Return the (x, y) coordinate for the center point of the cell that contains the specified text.  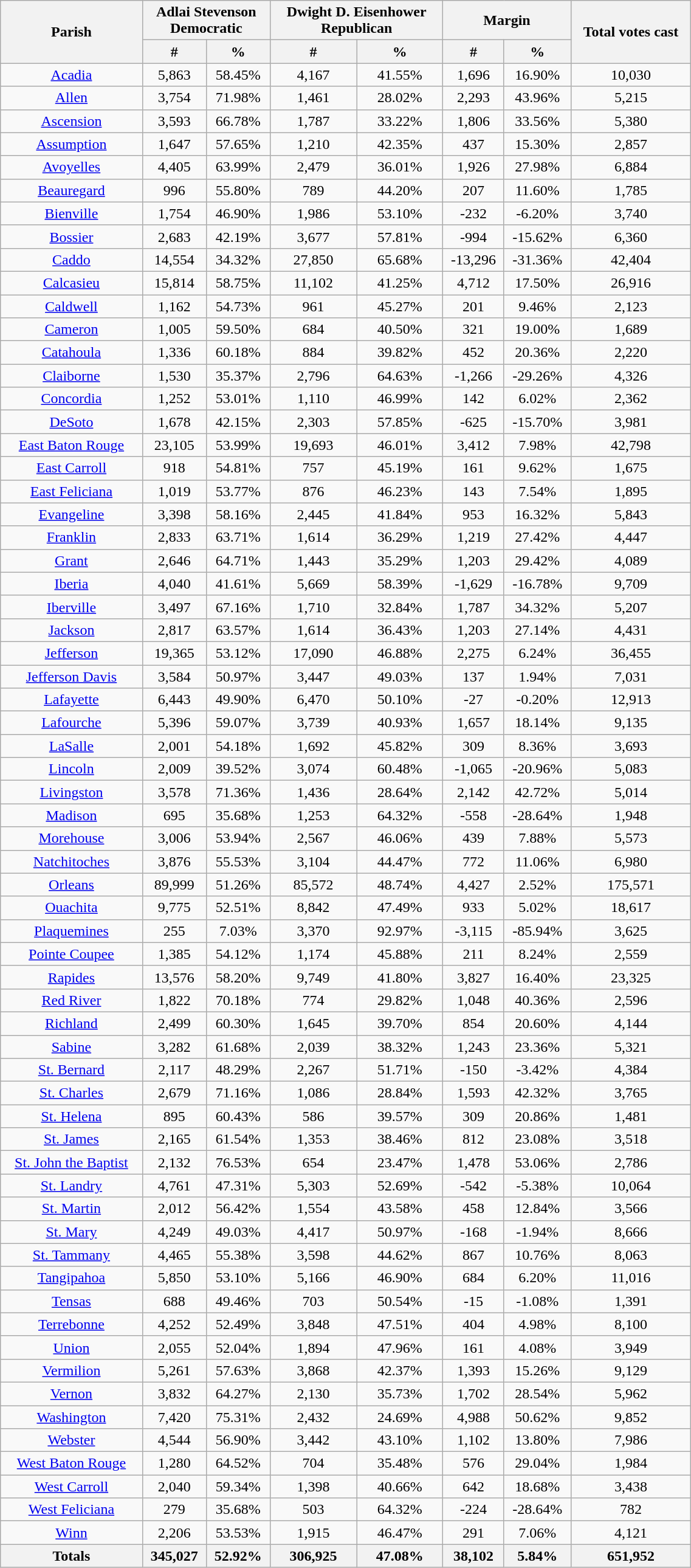
1,005 (174, 330)
143 (473, 491)
Ouachita (72, 908)
2,303 (313, 422)
13,576 (174, 977)
1,280 (174, 1463)
4,089 (631, 561)
279 (174, 1510)
-224 (473, 1510)
66.78% (238, 121)
3,827 (473, 977)
1,398 (313, 1487)
8,100 (631, 1324)
63.71% (238, 537)
-20.96% (537, 769)
5,215 (631, 98)
704 (313, 1463)
175,571 (631, 885)
West Feliciana (72, 1510)
5,396 (174, 723)
54.18% (238, 746)
15.30% (537, 144)
1,385 (174, 954)
4,249 (174, 1232)
-5.38% (537, 1186)
60.18% (238, 353)
3,282 (174, 1046)
38,102 (473, 1556)
2,132 (174, 1162)
-150 (473, 1070)
6,470 (313, 700)
5,014 (631, 792)
76.53% (238, 1162)
17,090 (313, 653)
54.73% (238, 306)
64.52% (238, 1463)
5,261 (174, 1370)
2,293 (473, 98)
3,370 (313, 931)
28.64% (400, 792)
71.16% (238, 1093)
3,625 (631, 931)
6.02% (537, 399)
918 (174, 468)
50.62% (537, 1417)
2,817 (174, 630)
55.38% (238, 1255)
772 (473, 862)
55.53% (238, 862)
36.01% (400, 167)
Acadia (72, 75)
4,447 (631, 537)
789 (313, 190)
1,461 (313, 98)
3,677 (313, 237)
211 (473, 954)
-3,115 (473, 931)
East Carroll (72, 468)
9,135 (631, 723)
3,578 (174, 792)
3,949 (631, 1347)
28.54% (537, 1394)
42.72% (537, 792)
1,678 (174, 422)
42,798 (631, 445)
6,884 (631, 167)
137 (473, 677)
4,431 (631, 630)
49.90% (238, 700)
1,336 (174, 353)
63.99% (238, 167)
8.24% (537, 954)
3,754 (174, 98)
5,843 (631, 514)
2,142 (473, 792)
7.88% (537, 838)
2,117 (174, 1070)
11.60% (537, 190)
1,530 (174, 376)
44.62% (400, 1255)
1,481 (631, 1116)
35.37% (238, 376)
8,842 (313, 908)
15,814 (174, 283)
56.90% (238, 1440)
-1,065 (473, 769)
4,427 (473, 885)
2,857 (631, 144)
452 (473, 353)
576 (473, 1463)
64.71% (238, 561)
Terrebonne (72, 1324)
Lafourche (72, 723)
Vernon (72, 1394)
11.06% (537, 862)
43.96% (537, 98)
Iberia (72, 584)
40.66% (400, 1487)
2,786 (631, 1162)
41.80% (400, 977)
St. James (72, 1139)
58.45% (238, 75)
39.52% (238, 769)
47.08% (400, 1556)
2,559 (631, 954)
3,740 (631, 213)
20.36% (537, 353)
54.12% (238, 954)
2,009 (174, 769)
4,040 (174, 584)
Grant (72, 561)
-1.94% (537, 1232)
Bienville (72, 213)
2,055 (174, 1347)
West Carroll (72, 1487)
24.69% (400, 1417)
42,404 (631, 260)
42.15% (238, 422)
42.35% (400, 144)
Morehouse (72, 838)
36,455 (631, 653)
Catahoula (72, 353)
51.71% (400, 1070)
53.06% (537, 1162)
5,669 (313, 584)
5,863 (174, 75)
44.47% (400, 862)
6,980 (631, 862)
28.02% (400, 98)
1,696 (473, 75)
3,832 (174, 1394)
58.20% (238, 977)
2,499 (174, 1023)
St. Martin (72, 1209)
3,518 (631, 1139)
East Baton Rouge (72, 445)
3,438 (631, 1487)
Calcasieu (72, 283)
89,999 (174, 885)
Jefferson Davis (72, 677)
1,822 (174, 1000)
1,710 (313, 607)
876 (313, 491)
7,420 (174, 1417)
19.00% (537, 330)
11,102 (313, 283)
DeSoto (72, 422)
9,749 (313, 977)
7,031 (631, 677)
1,689 (631, 330)
3,497 (174, 607)
9,129 (631, 1370)
404 (473, 1324)
46.01% (400, 445)
4,252 (174, 1324)
1,984 (631, 1463)
1,926 (473, 167)
142 (473, 399)
4,712 (473, 283)
Jefferson (72, 653)
8.36% (537, 746)
65.68% (400, 260)
1,252 (174, 399)
29.42% (537, 561)
53.01% (238, 399)
2.52% (537, 885)
27.98% (537, 167)
38.46% (400, 1139)
27.42% (537, 537)
654 (313, 1162)
41.55% (400, 75)
1,657 (473, 723)
5,380 (631, 121)
4,121 (631, 1533)
West Baton Rouge (72, 1463)
8,063 (631, 1255)
2,165 (174, 1139)
13.80% (537, 1440)
LaSalle (72, 746)
23.08% (537, 1139)
1,894 (313, 1347)
4,417 (313, 1232)
-3.42% (537, 1070)
1,353 (313, 1139)
782 (631, 1510)
54.81% (238, 468)
53.94% (238, 838)
14,554 (174, 260)
5,573 (631, 838)
50.10% (400, 700)
2,130 (313, 1394)
867 (473, 1255)
53.53% (238, 1533)
29.04% (537, 1463)
60.30% (238, 1023)
3,693 (631, 746)
2,567 (313, 838)
-994 (473, 237)
Allen (72, 98)
58.16% (238, 514)
6,360 (631, 237)
3,566 (631, 1209)
Concordia (72, 399)
35.73% (400, 1394)
5.02% (537, 908)
1,443 (313, 561)
933 (473, 908)
2,596 (631, 1000)
92.97% (400, 931)
Caddo (72, 260)
7,986 (631, 1440)
-15.70% (537, 422)
9.62% (537, 468)
Avoyelles (72, 167)
5,303 (313, 1186)
Livingston (72, 792)
Pointe Coupee (72, 954)
-29.26% (537, 376)
996 (174, 190)
53.77% (238, 491)
10,064 (631, 1186)
-15.62% (537, 237)
42.19% (238, 237)
1,593 (473, 1093)
Rapides (72, 977)
40.50% (400, 330)
33.56% (537, 121)
2,012 (174, 1209)
19,693 (313, 445)
Cameron (72, 330)
Sabine (72, 1046)
-558 (473, 815)
586 (313, 1116)
46.23% (400, 491)
1,702 (473, 1394)
Parish (72, 32)
Orleans (72, 885)
St. John the Baptist (72, 1162)
47.49% (400, 908)
1,645 (313, 1023)
52.92% (238, 1556)
27,850 (313, 260)
39.70% (400, 1023)
5,850 (174, 1278)
1,019 (174, 491)
St. Helena (72, 1116)
57.65% (238, 144)
64.63% (400, 376)
39.82% (400, 353)
Margin (507, 21)
16.32% (537, 514)
15.26% (537, 1370)
207 (473, 190)
18.14% (537, 723)
2,123 (631, 306)
45.27% (400, 306)
56.42% (238, 1209)
3,848 (313, 1324)
2,206 (174, 1533)
953 (473, 514)
63.57% (238, 630)
1,754 (174, 213)
45.82% (400, 746)
42.37% (400, 1370)
4,144 (631, 1023)
2,362 (631, 399)
Bossier (72, 237)
1,393 (473, 1370)
1,219 (473, 537)
1,692 (313, 746)
1,162 (174, 306)
St. Landry (72, 1186)
437 (473, 144)
17.50% (537, 283)
2,001 (174, 746)
67.16% (238, 607)
757 (313, 468)
47.31% (238, 1186)
9.46% (537, 306)
10.76% (537, 1255)
46.88% (400, 653)
45.88% (400, 954)
1,554 (313, 1209)
2,833 (174, 537)
3,442 (313, 1440)
1,895 (631, 491)
39.57% (400, 1116)
-6.20% (537, 213)
Washington (72, 1417)
5,207 (631, 607)
6.24% (537, 653)
3,104 (313, 862)
61.68% (238, 1046)
57.85% (400, 422)
52.51% (238, 908)
-16.78% (537, 584)
2,040 (174, 1487)
4,167 (313, 75)
Winn (72, 1533)
Totals (72, 1556)
Ascension (72, 121)
6.20% (537, 1278)
32.84% (400, 607)
60.43% (238, 1116)
Union (72, 1347)
201 (473, 306)
1,647 (174, 144)
23.36% (537, 1046)
5,962 (631, 1394)
2,275 (473, 653)
1,478 (473, 1162)
7.54% (537, 491)
44.20% (400, 190)
75.31% (238, 1417)
5.84% (537, 1556)
9,852 (631, 1417)
Total votes cast (631, 32)
71.36% (238, 792)
Red River (72, 1000)
4,405 (174, 167)
Caldwell (72, 306)
45.19% (400, 468)
1,243 (473, 1046)
1.94% (537, 677)
4,761 (174, 1186)
10,030 (631, 75)
651,952 (631, 1556)
40.36% (537, 1000)
28.84% (400, 1093)
812 (473, 1139)
36.29% (400, 537)
East Feliciana (72, 491)
12.84% (537, 1209)
Webster (72, 1440)
3,868 (313, 1370)
Vermilion (72, 1370)
43.58% (400, 1209)
2,679 (174, 1093)
2,445 (313, 514)
-0.20% (537, 700)
38.32% (400, 1046)
Plaquemines (72, 931)
345,027 (174, 1556)
St. Bernard (72, 1070)
41.61% (238, 584)
3,981 (631, 422)
1,948 (631, 815)
35.29% (400, 561)
48.74% (400, 885)
-625 (473, 422)
St. Tammany (72, 1255)
23,325 (631, 977)
12,913 (631, 700)
4,465 (174, 1255)
-1,266 (473, 376)
1,391 (631, 1301)
3,593 (174, 121)
58.39% (400, 584)
52.69% (400, 1186)
3,598 (313, 1255)
1,436 (313, 792)
Evangeline (72, 514)
St. Mary (72, 1232)
51.26% (238, 885)
20.86% (537, 1116)
52.04% (238, 1347)
58.75% (238, 283)
2,646 (174, 561)
1,675 (631, 468)
43.10% (400, 1440)
3,584 (174, 677)
5,321 (631, 1046)
4,384 (631, 1070)
3,739 (313, 723)
3,074 (313, 769)
695 (174, 815)
52.49% (238, 1324)
688 (174, 1301)
-27 (473, 700)
85,572 (313, 885)
3,006 (174, 838)
9,775 (174, 908)
20.60% (537, 1023)
18,617 (631, 908)
57.63% (238, 1370)
2,220 (631, 353)
3,876 (174, 862)
458 (473, 1209)
46.06% (400, 838)
Franklin (72, 537)
41.25% (400, 283)
18.68% (537, 1487)
439 (473, 838)
Assumption (72, 144)
48.29% (238, 1070)
854 (473, 1023)
1,785 (631, 190)
1,210 (313, 144)
Adlai StevensonDemocratic (206, 21)
50.54% (400, 1301)
1,986 (313, 213)
Tensas (72, 1301)
Lafayette (72, 700)
53.12% (238, 653)
23.47% (400, 1162)
36.43% (400, 630)
59.34% (238, 1487)
42.32% (537, 1093)
Tangipahoa (72, 1278)
503 (313, 1510)
Natchitoches (72, 862)
1,915 (313, 1533)
3,765 (631, 1093)
59.07% (238, 723)
2,479 (313, 167)
2,432 (313, 1417)
Madison (72, 815)
60.48% (400, 769)
306,925 (313, 1556)
5,083 (631, 769)
61.54% (238, 1139)
3,447 (313, 677)
41.84% (400, 514)
4,544 (174, 1440)
-15 (473, 1301)
7.06% (537, 1533)
19,365 (174, 653)
Beauregard (72, 190)
Dwight D. EisenhowerRepublican (356, 21)
23,105 (174, 445)
47.96% (400, 1347)
961 (313, 306)
47.51% (400, 1324)
35.48% (400, 1463)
4.08% (537, 1347)
57.81% (400, 237)
4.98% (537, 1324)
1,806 (473, 121)
1,253 (313, 815)
26,916 (631, 283)
Claiborne (72, 376)
33.22% (400, 121)
1,048 (473, 1000)
4,326 (631, 376)
-168 (473, 1232)
46.99% (400, 399)
Richland (72, 1023)
Lincoln (72, 769)
71.98% (238, 98)
703 (313, 1301)
3,412 (473, 445)
6,443 (174, 700)
-31.36% (537, 260)
7.98% (537, 445)
-232 (473, 213)
11,016 (631, 1278)
1,174 (313, 954)
40.93% (400, 723)
Jackson (72, 630)
9,709 (631, 584)
-85.94% (537, 931)
-542 (473, 1186)
1,102 (473, 1440)
53.99% (238, 445)
55.80% (238, 190)
2,267 (313, 1070)
895 (174, 1116)
2,683 (174, 237)
-13,296 (473, 260)
2,796 (313, 376)
291 (473, 1533)
59.50% (238, 330)
255 (174, 931)
29.82% (400, 1000)
642 (473, 1487)
St. Charles (72, 1093)
321 (473, 330)
4,988 (473, 1417)
16.90% (537, 75)
1,086 (313, 1093)
70.18% (238, 1000)
46.47% (400, 1533)
774 (313, 1000)
-1.08% (537, 1301)
2,039 (313, 1046)
884 (313, 353)
5,166 (313, 1278)
1,110 (313, 399)
49.46% (238, 1301)
8,666 (631, 1232)
Iberville (72, 607)
64.27% (238, 1394)
7.03% (238, 931)
3,398 (174, 514)
16.40% (537, 977)
27.14% (537, 630)
-1,629 (473, 584)
